Capture the cell that displays the provided text and extract its [x, y] central coordinate. 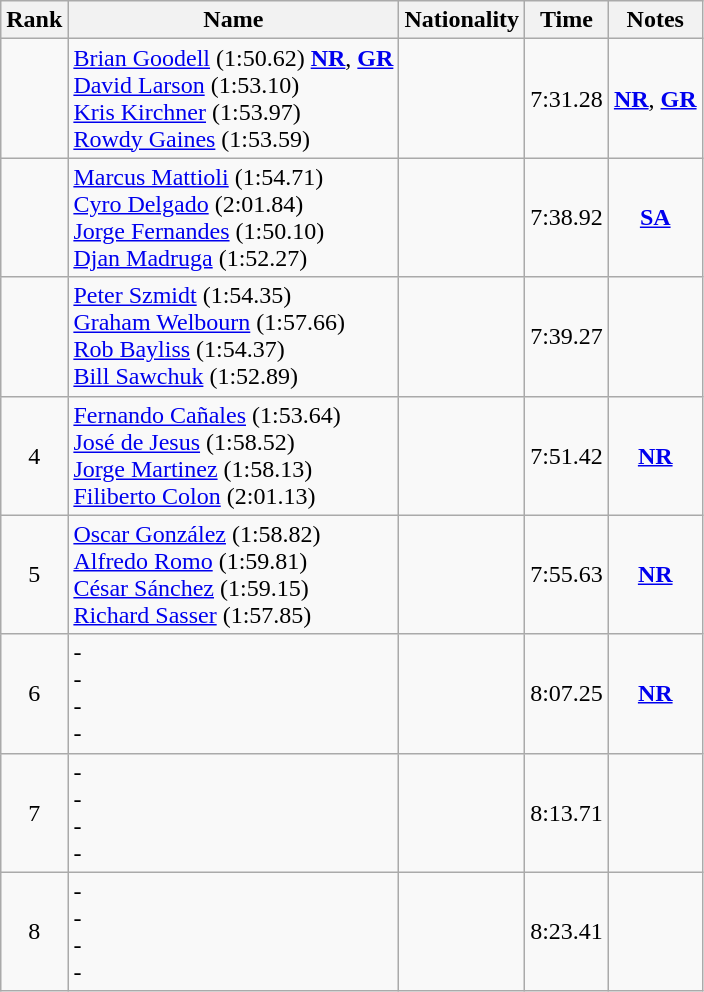
Time [567, 20]
7 [34, 812]
Fernando Cañales (1:53.64) José de Jesus (1:58.52) Jorge Martinez (1:58.13) Filiberto Colon (2:01.13) [234, 456]
7:51.42 [567, 456]
Peter Szmidt (1:54.35) Graham Welbourn (1:57.66) Rob Bayliss (1:54.37) Bill Sawchuk (1:52.89) [234, 336]
7:38.92 [567, 218]
8 [34, 932]
Rank [34, 20]
5 [34, 574]
Nationality [462, 20]
7:55.63 [567, 574]
8:13.71 [567, 812]
Name [234, 20]
NR, GR [655, 98]
Oscar González (1:58.82) Alfredo Romo (1:59.81) César Sánchez (1:59.15) Richard Sasser (1:57.85) [234, 574]
7:31.28 [567, 98]
8:07.25 [567, 694]
Notes [655, 20]
4 [34, 456]
7:39.27 [567, 336]
Marcus Mattioli (1:54.71) Cyro Delgado (2:01.84) Jorge Fernandes (1:50.10) Djan Madruga (1:52.27) [234, 218]
6 [34, 694]
8:23.41 [567, 932]
Brian Goodell (1:50.62) NR, GR David Larson (1:53.10) Kris Kirchner (1:53.97) Rowdy Gaines (1:53.59) [234, 98]
SA [655, 218]
